Locate the cell with the specified text and output its [X, Y] center coordinate. 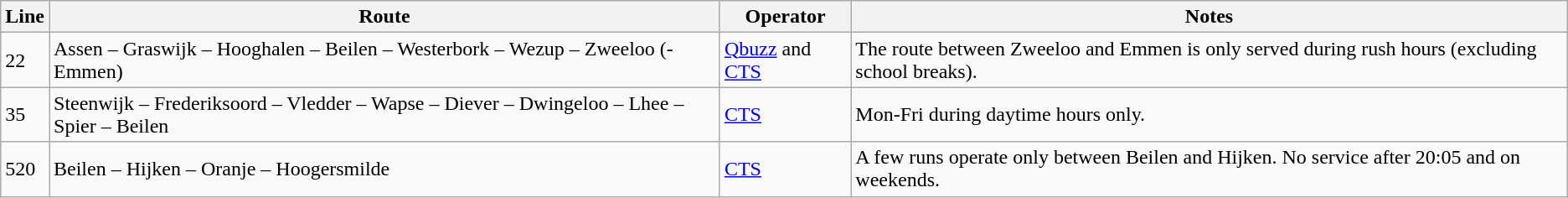
A few runs operate only between Beilen and Hijken. No service after 20:05 and on weekends. [1210, 169]
35 [25, 114]
22 [25, 60]
Steenwijk – Frederiksoord – Vledder – Wapse – Diever – Dwingeloo – Lhee – Spier – Beilen [384, 114]
Qbuzz and CTS [785, 60]
Assen – Graswijk – Hooghalen – Beilen – Westerbork – Wezup – Zweeloo (- Emmen) [384, 60]
520 [25, 169]
Beilen – Hijken – Oranje – Hoogersmilde [384, 169]
Route [384, 17]
Line [25, 17]
Notes [1210, 17]
Mon-Fri during daytime hours only. [1210, 114]
Operator [785, 17]
The route between Zweeloo and Emmen is only served during rush hours (excluding school breaks). [1210, 60]
